Provide the (x, y) coordinate of the cell's center where the given text is located.  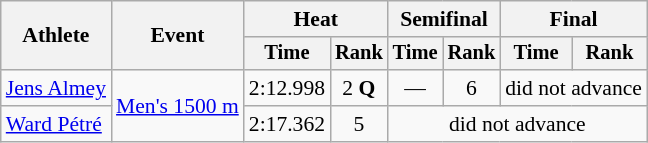
2:12.998 (287, 88)
Ward Pétré (56, 124)
Semifinal (444, 19)
— (416, 88)
6 (472, 88)
Athlete (56, 36)
Jens Almey (56, 88)
5 (359, 124)
Heat (316, 19)
2 Q (359, 88)
Men's 1500 m (178, 106)
Event (178, 36)
2:17.362 (287, 124)
Final (574, 19)
